For the text-containing cell, return its midpoint in (x, y) coordinate format. 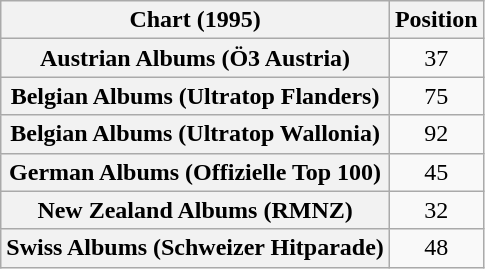
Chart (1995) (196, 20)
German Albums (Offizielle Top 100) (196, 172)
48 (436, 248)
Position (436, 20)
Austrian Albums (Ö3 Austria) (196, 58)
Belgian Albums (Ultratop Wallonia) (196, 134)
Belgian Albums (Ultratop Flanders) (196, 96)
45 (436, 172)
New Zealand Albums (RMNZ) (196, 210)
75 (436, 96)
32 (436, 210)
Swiss Albums (Schweizer Hitparade) (196, 248)
37 (436, 58)
92 (436, 134)
